Scan for the cell matching the given text and deliver its [X, Y] coordinate at center. 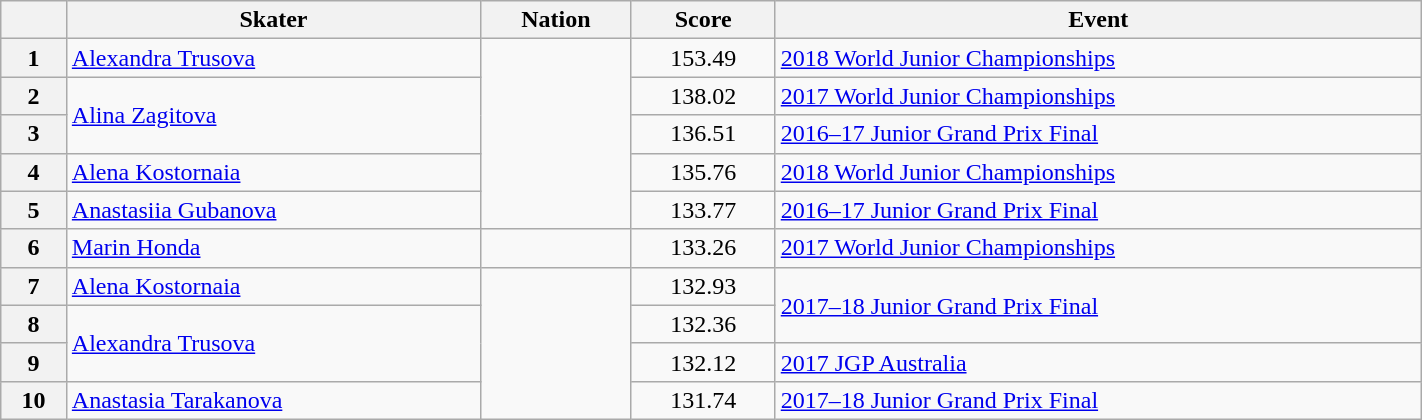
Score [703, 20]
10 [34, 400]
Anastasiia Gubanova [273, 210]
132.36 [703, 324]
133.77 [703, 210]
Alina Zagitova [273, 115]
131.74 [703, 400]
5 [34, 210]
132.93 [703, 286]
153.49 [703, 58]
Anastasia Tarakanova [273, 400]
6 [34, 248]
Event [1098, 20]
138.02 [703, 96]
1 [34, 58]
7 [34, 286]
2017 JGP Australia [1098, 362]
3 [34, 134]
2 [34, 96]
9 [34, 362]
132.12 [703, 362]
135.76 [703, 172]
Marin Honda [273, 248]
Skater [273, 20]
4 [34, 172]
136.51 [703, 134]
133.26 [703, 248]
8 [34, 324]
Nation [556, 20]
